Output the [x, y] coordinate of the center of the cell containing the given text.  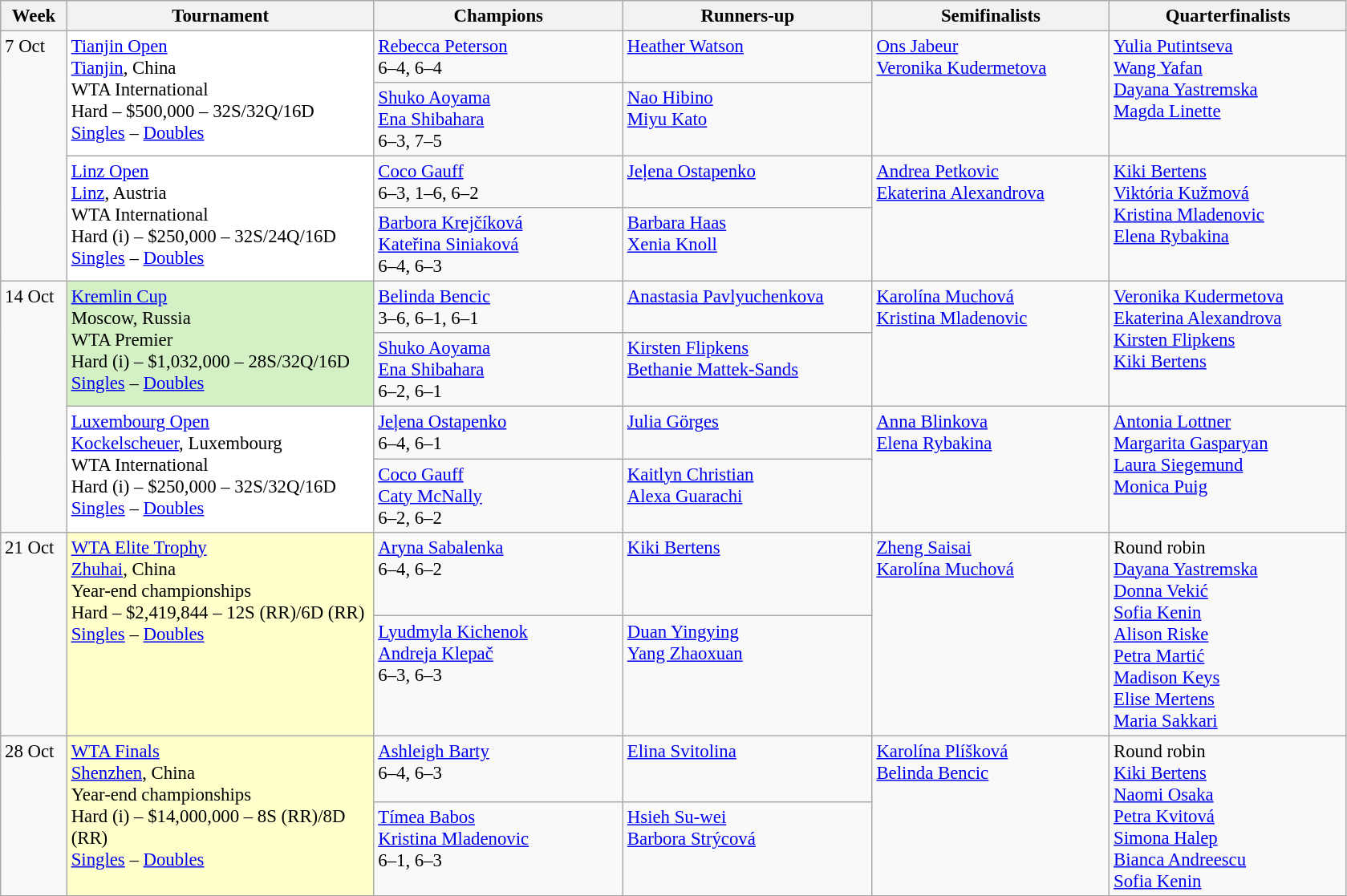
Rebecca Peterson 6–4, 6–4 [499, 58]
Jeļena Ostapenko 6–4, 6–1 [499, 433]
7 Oct [34, 156]
Andrea Petkovic Ekaterina Alexandrova [991, 219]
Coco Gauff 6–3, 1–6, 6–2 [499, 183]
Heather Watson [748, 58]
Lyudmyla Kichenok Andreja Klepač 6–3, 6–3 [499, 675]
Veronika Kudermetova Ekaterina Alexandrova Kirsten Flipkens Kiki Bertens [1228, 344]
Yulia Putintseva Wang Yafan Dayana Yastremska Magda Linette [1228, 94]
Tianjin Open Tianjin, ChinaWTA InternationalHard – $500,000 – 32S/32Q/16DSingles – Doubles [220, 94]
Shuko Aoyama Ena Shibahara 6–3, 7–5 [499, 120]
Elina Svitolina [748, 768]
Coco Gauff Caty McNally 6–2, 6–2 [499, 496]
WTA Finals Shenzhen, ChinaYear-end championshipsHard (i) – $14,000,000 – 8S (RR)/8D (RR)Singles – Doubles [220, 816]
Julia Görges [748, 433]
Hsieh Su-wei Barbora Strýcová [748, 849]
Belinda Bencic 3–6, 6–1, 6–1 [499, 308]
Kirsten Flipkens Bethanie Mattek-Sands [748, 371]
Semifinalists [991, 16]
21 Oct [34, 634]
Quarterfinalists [1228, 16]
Kaitlyn Christian Alexa Guarachi [748, 496]
Zheng Saisai Karolína Muchová [991, 634]
Antonia Lottner Margarita Gasparyan Laura Siegemund Monica Puig [1228, 469]
Kiki Bertens [748, 574]
Ons Jabeur Veronika Kudermetova [991, 94]
Round robin Dayana Yastremska Donna Vekić Sofia Kenin Alison Riske Petra Martić Madison Keys Elise Mertens Maria Sakkari [1228, 634]
Round robin Kiki Bertens Naomi Osaka Petra Kvitová Simona Halep Bianca Andreescu Sofia Kenin [1228, 816]
Barbara Haas Xenia Knoll [748, 245]
Duan Yingying Yang Zhaoxuan [748, 675]
Week [34, 16]
Shuko Aoyama Ena Shibahara 6–2, 6–1 [499, 371]
28 Oct [34, 816]
Karolína Plíšková Belinda Bencic [991, 816]
WTA Elite Trophy Zhuhai, ChinaYear-end championshipsHard – $2,419,844 – 12S (RR)/6D (RR)Singles – Doubles [220, 634]
14 Oct [34, 407]
Tournament [220, 16]
Kremlin Cup Moscow, RussiaWTA PremierHard (i) – $1,032,000 – 28S/32Q/16DSingles – Doubles [220, 344]
Kiki Bertens Viktória Kužmová Kristina Mladenovic Elena Rybakina [1228, 219]
Runners-up [748, 16]
Karolína Muchová Kristina Mladenovic [991, 344]
Barbora Krejčíková Kateřina Siniaková 6–4, 6–3 [499, 245]
Anna Blinkova Elena Rybakina [991, 469]
Aryna Sabalenka 6–4, 6–2 [499, 574]
Ashleigh Barty 6–4, 6–3 [499, 768]
Champions [499, 16]
Anastasia Pavlyuchenkova [748, 308]
Jeļena Ostapenko [748, 183]
Nao Hibino Miyu Kato [748, 120]
Tímea Babos Kristina Mladenovic 6–1, 6–3 [499, 849]
Linz Open Linz, AustriaWTA InternationalHard (i) – $250,000 – 32S/24Q/16DSingles – Doubles [220, 219]
Luxembourg Open Kockelscheuer, LuxembourgWTA InternationalHard (i) – $250,000 – 32S/32Q/16DSingles – Doubles [220, 469]
